Output the (x, y) coordinate of the center of the cell containing the given text.  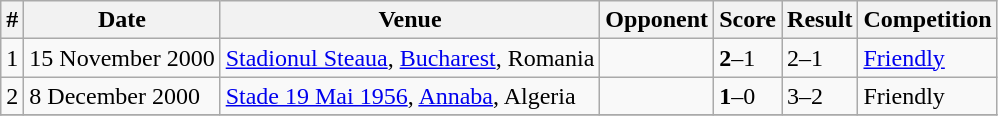
Stade 19 Mai 1956, Annaba, Algeria (410, 96)
Result (820, 20)
3–2 (820, 96)
Competition (928, 20)
15 November 2000 (122, 58)
Date (122, 20)
1–0 (748, 96)
Score (748, 20)
2 (12, 96)
# (12, 20)
Opponent (657, 20)
Venue (410, 20)
8 December 2000 (122, 96)
Stadionul Steaua, Bucharest, Romania (410, 58)
1 (12, 58)
